Locate the cell with the specified text and output its (x, y) center coordinate. 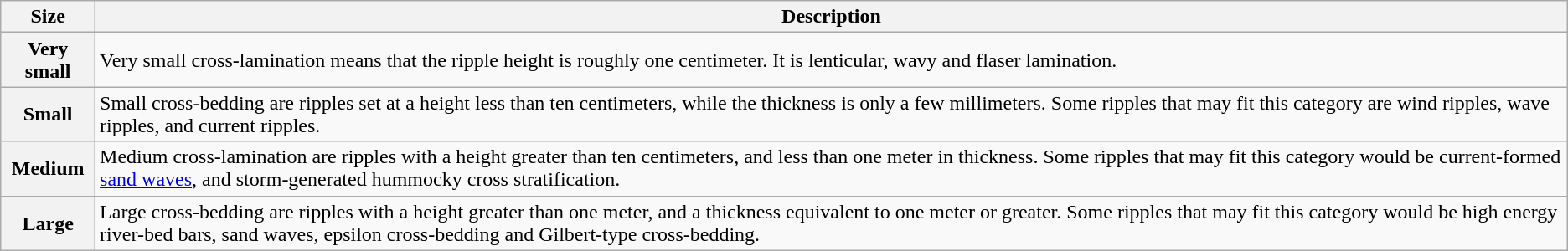
Size (49, 17)
Medium (49, 169)
Very small cross-lamination means that the ripple height is roughly one centimeter. It is lenticular, wavy and flaser lamination. (832, 60)
Description (832, 17)
Large (49, 223)
Small (49, 114)
Very small (49, 60)
